Return the (x, y) coordinate for the center point of the cell that contains the specified text.  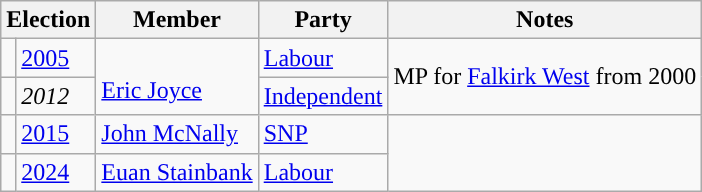
2005 (56, 58)
Party (323, 20)
Eric Joyce (177, 77)
MP for Falkirk West from 2000 (545, 77)
2012 (56, 96)
Member (177, 20)
2015 (56, 134)
SNP (323, 134)
Euan Stainbank (177, 172)
Independent (323, 96)
Election (48, 20)
2024 (56, 172)
John McNally (177, 134)
Notes (545, 20)
